Return the [x, y] coordinate for the center point of the cell that contains the specified text.  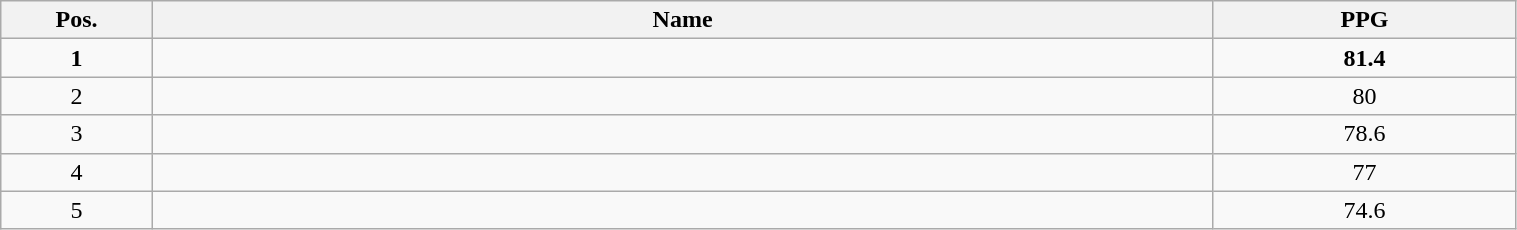
5 [77, 210]
1 [77, 58]
2 [77, 96]
Pos. [77, 20]
81.4 [1364, 58]
PPG [1364, 20]
80 [1364, 96]
74.6 [1364, 210]
Name [682, 20]
3 [77, 134]
4 [77, 172]
77 [1364, 172]
78.6 [1364, 134]
